Scan for the cell matching the given text and deliver its (x, y) coordinate at center. 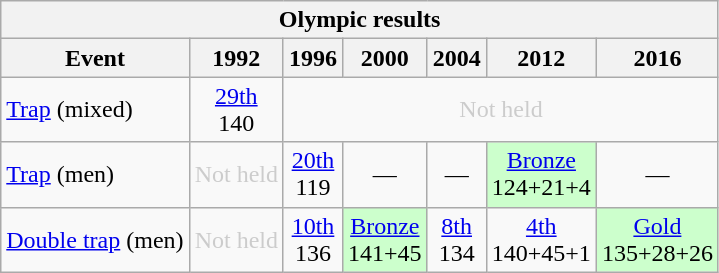
2000 (386, 58)
Bronze124+21+4 (541, 174)
2012 (541, 58)
8th134 (456, 240)
2016 (657, 58)
Trap (men) (95, 174)
Olympic results (360, 20)
10th136 (312, 240)
20th119 (312, 174)
Bronze141+45 (386, 240)
Double trap (men) (95, 240)
Gold135+28+26 (657, 240)
4th140+45+1 (541, 240)
Trap (mixed) (95, 110)
1992 (236, 58)
29th140 (236, 110)
1996 (312, 58)
2004 (456, 58)
Event (95, 58)
